Identify which cell holds the provided text, then report its (x, y) central coordinate. 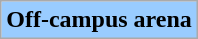
Off-campus arena (100, 20)
